Identify which cell holds the provided text, then report its (x, y) central coordinate. 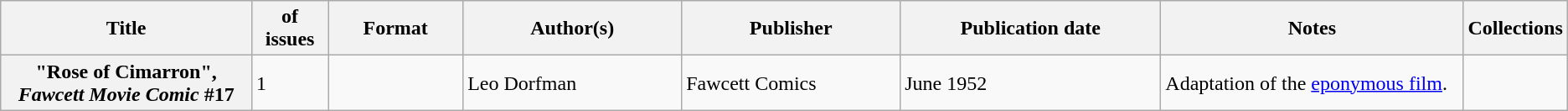
Collections (1515, 29)
Title (126, 29)
June 1952 (1030, 82)
Publication date (1030, 29)
"Rose of Cimarron", Fawcett Movie Comic #17 (126, 82)
Leo Dorfman (573, 82)
of issues (290, 29)
Format (395, 29)
1 (290, 82)
Publisher (791, 29)
Adaptation of the eponymous film. (1312, 82)
Fawcett Comics (791, 82)
Author(s) (573, 29)
Notes (1312, 29)
